For the text-containing cell, return its midpoint in [x, y] coordinate format. 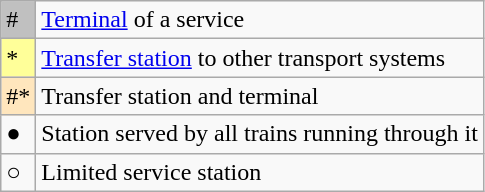
● [18, 134]
#* [18, 96]
Terminal of a service [260, 20]
Limited service station [260, 172]
Transfer station to other transport systems [260, 58]
○ [18, 172]
# [18, 20]
Station served by all trains running through it [260, 134]
* [18, 58]
Transfer station and terminal [260, 96]
